Return (X, Y) of the center of cell containing provided text 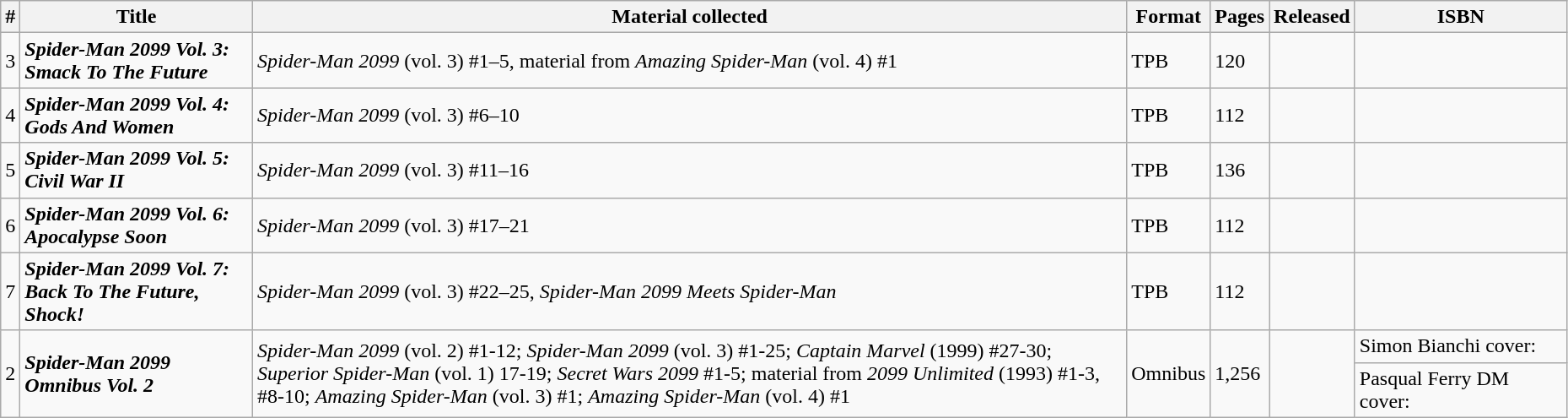
Spider-Man 2099 (vol. 3) #22–25, Spider-Man 2099 Meets Spider-Man (689, 291)
Spider-Man 2099 (vol. 3) #6–10 (689, 115)
Spider-Man 2099 Vol. 5: Civil War II (137, 171)
Title (137, 17)
1,256 (1240, 373)
Omnibus (1169, 373)
3 (10, 61)
136 (1240, 171)
Spider-Man 2099 (vol. 3) #11–16 (689, 171)
2 (10, 373)
Format (1169, 17)
Material collected (689, 17)
Spider-Man 2099 Vol. 7: Back To The Future, Shock! (137, 291)
Spider-Man 2099 (vol. 3) #17–21 (689, 225)
Spider-Man 2099 (vol. 3) #1–5, material from Amazing Spider-Man (vol. 4) #1 (689, 61)
Spider-Man 2099 Vol. 4: Gods And Women (137, 115)
# (10, 17)
Spider-Man 2099 Omnibus Vol. 2 (137, 373)
Pasqual Ferry DM cover: (1461, 390)
ISBN (1461, 17)
Released (1312, 17)
6 (10, 225)
Pages (1240, 17)
5 (10, 171)
Simon Bianchi cover: (1461, 346)
7 (10, 291)
Spider-Man 2099 Vol. 3: Smack To The Future (137, 61)
4 (10, 115)
120 (1240, 61)
Spider-Man 2099 Vol. 6: Apocalypse Soon (137, 225)
